Determine the [x, y] coordinate at the center of the cell enclosing the given text.  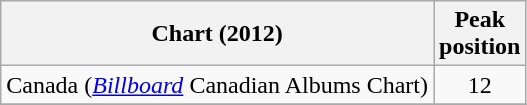
Peakposition [480, 34]
Canada (Billboard Canadian Albums Chart) [218, 85]
12 [480, 85]
Chart (2012) [218, 34]
